Return the [x, y] coordinate for the center point of the cell that contains the specified text.  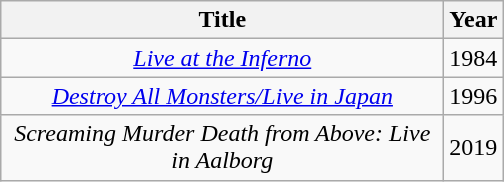
2019 [474, 148]
Screaming Murder Death from Above: Live in Aalborg [222, 148]
1984 [474, 58]
Year [474, 20]
Destroy All Monsters/Live in Japan [222, 96]
Live at the Inferno [222, 58]
1996 [474, 96]
Title [222, 20]
